Output the [X, Y] coordinate of the center of the cell containing the given text.  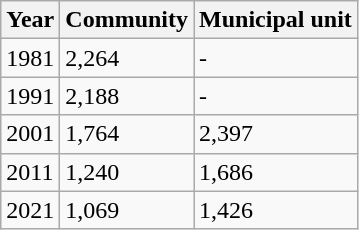
1,426 [276, 210]
2,397 [276, 134]
1,069 [127, 210]
Municipal unit [276, 20]
1,686 [276, 172]
2,264 [127, 58]
Year [30, 20]
1991 [30, 96]
2021 [30, 210]
2011 [30, 172]
1,240 [127, 172]
2,188 [127, 96]
2001 [30, 134]
Community [127, 20]
1,764 [127, 134]
1981 [30, 58]
